Search for the cell housing the specified text and yield its (x, y) center coordinate. 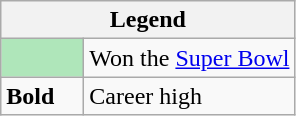
Legend (148, 20)
Bold (42, 96)
Won the Super Bowl (190, 58)
Career high (190, 96)
